Search for the cell housing the specified text and yield its (x, y) center coordinate. 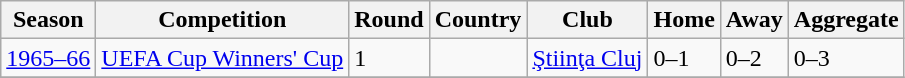
Aggregate (846, 20)
UEFA Cup Winners' Cup (222, 58)
1 (389, 58)
0–3 (846, 58)
Ştiinţa Cluj (588, 58)
Competition (222, 20)
0–1 (684, 58)
Season (48, 20)
Country (478, 20)
0–2 (754, 58)
Round (389, 20)
1965–66 (48, 58)
Home (684, 20)
Club (588, 20)
Away (754, 20)
